Extract the [x, y] coordinate from the center of the cell holding the provided text.  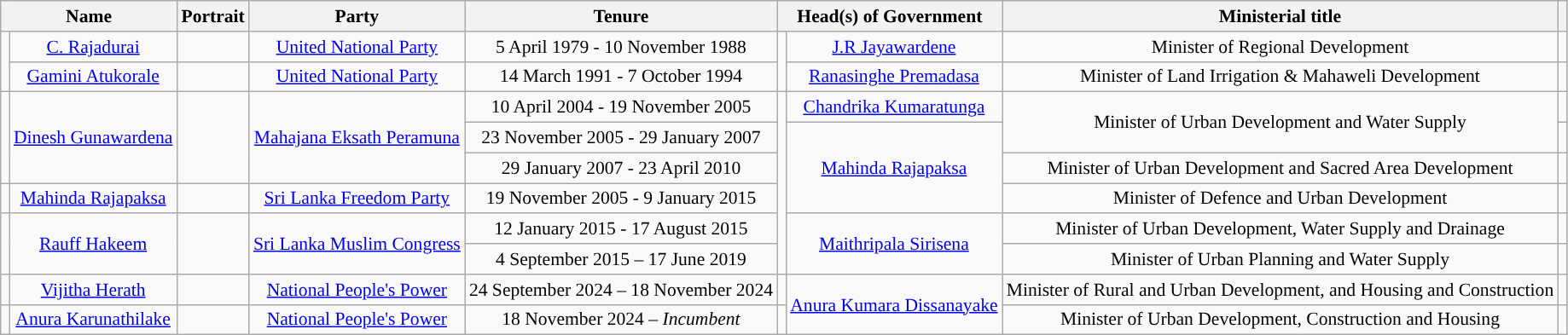
Ranasinghe Premadasa [894, 77]
Anura Kumara Dissanayake [894, 305]
Dinesh Gunawardena [94, 138]
J.R Jayawardene [894, 47]
12 January 2015 - 17 August 2015 [621, 229]
Portrait [212, 16]
24 September 2024 – 18 November 2024 [621, 290]
Party [357, 16]
10 April 2004 - 19 November 2005 [621, 107]
Minister of Urban Development, Water Supply and Drainage [1281, 229]
Name [89, 16]
29 January 2007 - 23 April 2010 [621, 168]
Sri Lanka Freedom Party [357, 199]
Rauff Hakeem [94, 244]
Vijitha Herath [94, 290]
14 March 1991 - 7 October 1994 [621, 77]
Ministerial title [1281, 16]
Maithripala Sirisena [894, 244]
Minister of Regional Development [1281, 47]
C. Rajadurai [94, 47]
19 November 2005 - 9 January 2015 [621, 199]
23 November 2005 - 29 January 2007 [621, 138]
Gamini Atukorale [94, 77]
Minister of Rural and Urban Development, and Housing and Construction [1281, 290]
4 September 2015 – 17 June 2019 [621, 259]
Minister of Defence and Urban Development [1281, 199]
18 November 2024 – Incumbent [621, 320]
Sri Lanka Muslim Congress [357, 244]
Minister of Urban Development and Water Supply [1281, 123]
5 April 1979 - 10 November 1988 [621, 47]
Minister of Urban Development, Construction and Housing [1281, 320]
Tenure [621, 16]
Head(s) of Government [890, 16]
Minister of Land Irrigation & Mahaweli Development [1281, 77]
Minister of Urban Planning and Water Supply [1281, 259]
Mahajana Eksath Peramuna [357, 138]
Chandrika Kumaratunga [894, 107]
Anura Karunathilake [94, 320]
Minister of Urban Development and Sacred Area Development [1281, 168]
